Output the [x, y] coordinate of the center of the cell containing the given text.  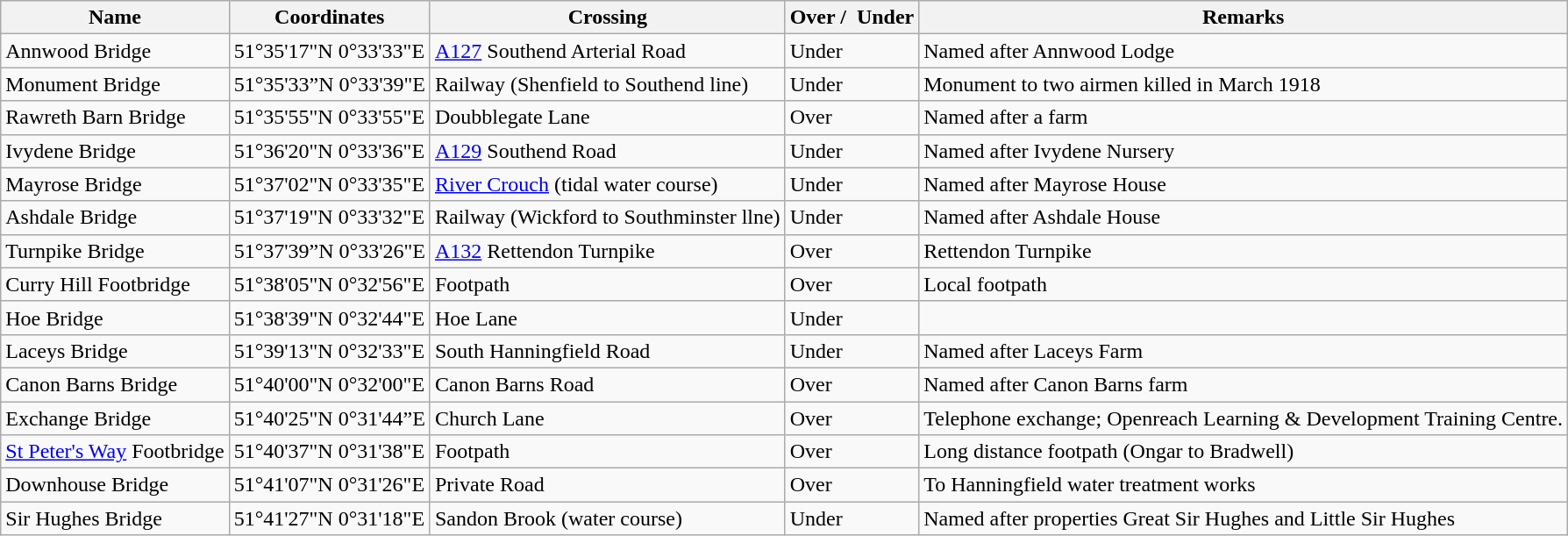
Named after Laceys Farm [1244, 351]
51°38'39"N 0°32'44"E [330, 318]
Canon Barns Bridge [115, 384]
Rawreth Barn Bridge [115, 118]
Telephone exchange; Openreach Learning & Development Training Centre. [1244, 418]
Ivydene Bridge [115, 151]
51°41'07"N 0°31'26"E [330, 485]
Coordinates [330, 18]
51°35'33”N 0°33'39"E [330, 84]
Named after Canon Barns farm [1244, 384]
51°37'02"N 0°33'35"E [330, 184]
51°37'19"N 0°33'32"E [330, 218]
Canon Barns Road [607, 384]
Sir Hughes Bridge [115, 518]
A129 Southend Road [607, 151]
Local footpath [1244, 284]
Private Road [607, 485]
South Hanningfield Road [607, 351]
Railway (Wickford to Southminster llne) [607, 218]
51°35'17"N 0°33'33"E [330, 51]
Named after a farm [1244, 118]
51°38'05"N 0°32'56"E [330, 284]
Mayrose Bridge [115, 184]
River Crouch (tidal water course) [607, 184]
Turnpike Bridge [115, 251]
Crossing [607, 18]
Church Lane [607, 418]
St Peter's Way Footbridge [115, 452]
Over / Under [852, 18]
51°40'25"N 0°31'44”E [330, 418]
Railway (Shenfield to Southend line) [607, 84]
A127 Southend Arterial Road [607, 51]
Remarks [1244, 18]
Named after Mayrose House [1244, 184]
Annwood Bridge [115, 51]
Exchange Bridge [115, 418]
51°37'39”N 0°33'26"E [330, 251]
Sandon Brook (water course) [607, 518]
Long distance footpath (Ongar to Bradwell) [1244, 452]
A132 Rettendon Turnpike [607, 251]
51°40'37"N 0°31'38"E [330, 452]
Named after Ashdale House [1244, 218]
51°41'27"N 0°31'18"E [330, 518]
51°39'13"N 0°32'33"E [330, 351]
Named after properties Great Sir Hughes and Little Sir Hughes [1244, 518]
Named after Annwood Lodge [1244, 51]
To Hanningfield water treatment works [1244, 485]
51°40'00"N 0°32'00"E [330, 384]
Monument Bridge [115, 84]
Laceys Bridge [115, 351]
Hoe Bridge [115, 318]
51°36'20"N 0°33'36"E [330, 151]
Doubblegate Lane [607, 118]
Hoe Lane [607, 318]
Curry Hill Footbridge [115, 284]
51°35'55"N 0°33'55"E [330, 118]
Ashdale Bridge [115, 218]
Downhouse Bridge [115, 485]
Name [115, 18]
Named after Ivydene Nursery [1244, 151]
Monument to two airmen killed in March 1918 [1244, 84]
Rettendon Turnpike [1244, 251]
